Identify which cell holds the provided text, then report its (x, y) central coordinate. 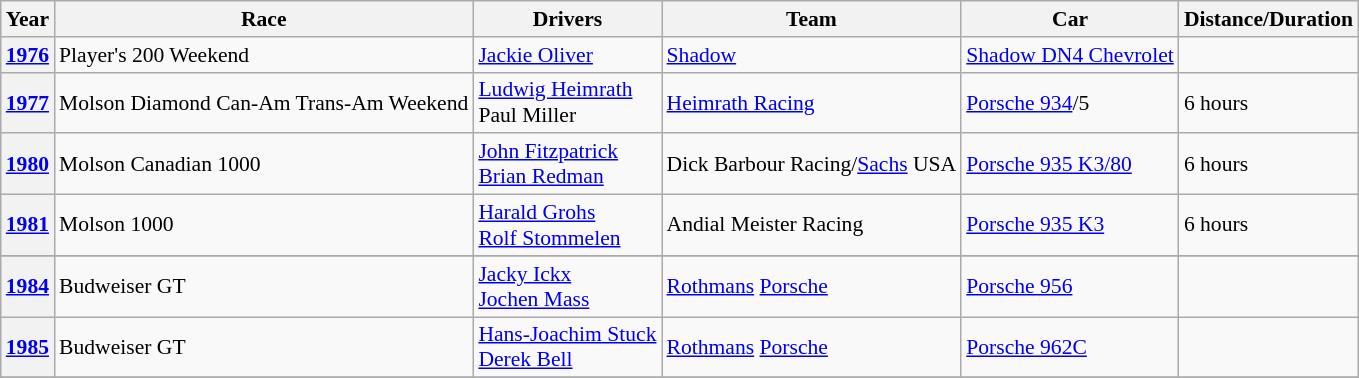
Molson Canadian 1000 (264, 164)
Porsche 935 K3 (1070, 226)
1976 (28, 55)
Distance/Duration (1268, 19)
Dick Barbour Racing/Sachs USA (812, 164)
Heimrath Racing (812, 102)
Car (1070, 19)
1980 (28, 164)
Shadow DN4 Chevrolet (1070, 55)
Jacky Ickx Jochen Mass (567, 286)
Year (28, 19)
1977 (28, 102)
Shadow (812, 55)
Ludwig Heimrath Paul Miller (567, 102)
Molson 1000 (264, 226)
Molson Diamond Can-Am Trans-Am Weekend (264, 102)
Player's 200 Weekend (264, 55)
Porsche 934/5 (1070, 102)
Andial Meister Racing (812, 226)
Porsche 956 (1070, 286)
Porsche 935 K3/80 (1070, 164)
Team (812, 19)
Hans-Joachim Stuck Derek Bell (567, 348)
Race (264, 19)
1984 (28, 286)
Drivers (567, 19)
1985 (28, 348)
Harald Grohs Rolf Stommelen (567, 226)
Porsche 962C (1070, 348)
Jackie Oliver (567, 55)
John Fitzpatrick Brian Redman (567, 164)
1981 (28, 226)
